Find where the given text appears and provide that cell's center as [x, y] coordinate. 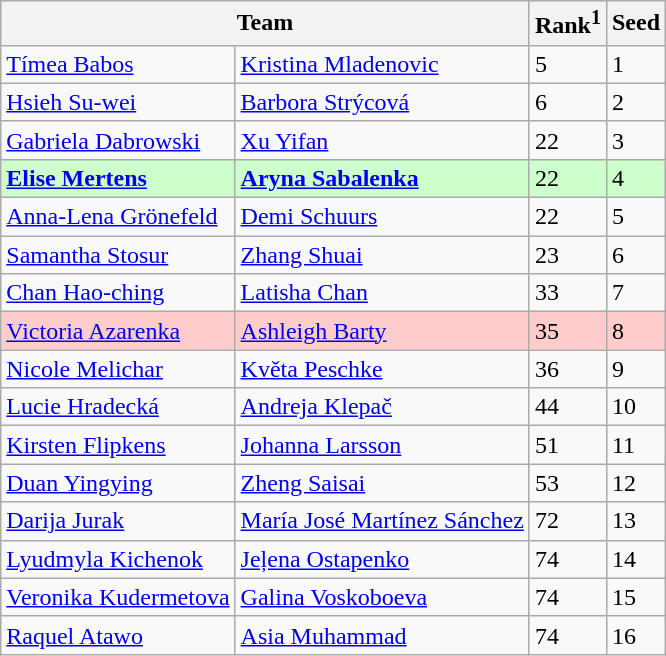
2 [636, 102]
4 [636, 178]
Veronika Kudermetova [118, 597]
Latisha Chan [382, 293]
Rank1 [568, 24]
36 [568, 369]
Lyudmyla Kichenok [118, 559]
Lucie Hradecká [118, 407]
44 [568, 407]
Barbora Strýcová [382, 102]
13 [636, 521]
Zheng Saisai [382, 483]
Kirsten Flipkens [118, 445]
Ashleigh Barty [382, 331]
51 [568, 445]
8 [636, 331]
3 [636, 140]
Darija Jurak [118, 521]
53 [568, 483]
16 [636, 635]
Nicole Melichar [118, 369]
14 [636, 559]
35 [568, 331]
Samantha Stosur [118, 255]
11 [636, 445]
Seed [636, 24]
Anna-Lena Grönefeld [118, 217]
9 [636, 369]
15 [636, 597]
Květa Peschke [382, 369]
Jeļena Ostapenko [382, 559]
72 [568, 521]
Chan Hao-ching [118, 293]
Team [266, 24]
Tímea Babos [118, 64]
Aryna Sabalenka [382, 178]
Hsieh Su-wei [118, 102]
Victoria Azarenka [118, 331]
Andreja Klepač [382, 407]
23 [568, 255]
Raquel Atawo [118, 635]
Johanna Larsson [382, 445]
Asia Muhammad [382, 635]
7 [636, 293]
12 [636, 483]
10 [636, 407]
Demi Schuurs [382, 217]
33 [568, 293]
Elise Mertens [118, 178]
Galina Voskoboeva [382, 597]
Xu Yifan [382, 140]
María José Martínez Sánchez [382, 521]
Gabriela Dabrowski [118, 140]
Zhang Shuai [382, 255]
Duan Yingying [118, 483]
Kristina Mladenovic [382, 64]
1 [636, 64]
